Output the (x, y) coordinate of the center of the cell containing the given text.  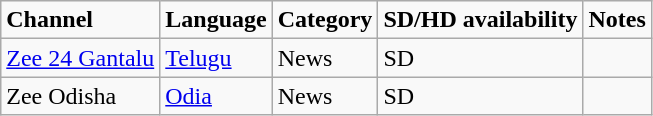
Notes (617, 20)
Language (216, 20)
Category (325, 20)
Channel (80, 20)
SD/HD availability (480, 20)
Zee 24 Gantalu (80, 58)
Telugu (216, 58)
Zee Odisha (80, 96)
Odia (216, 96)
